Provide the (X, Y) coordinate of the cell's center where the given text is located.  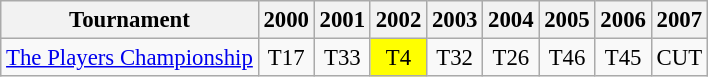
T32 (455, 58)
2002 (398, 20)
The Players Championship (130, 58)
2006 (623, 20)
2005 (567, 20)
CUT (679, 58)
2003 (455, 20)
T26 (511, 58)
T45 (623, 58)
2007 (679, 20)
Tournament (130, 20)
2000 (286, 20)
T4 (398, 58)
T17 (286, 58)
2001 (342, 20)
2004 (511, 20)
T33 (342, 58)
T46 (567, 58)
